Detect which cell encompasses the target text, then output its (X, Y) center coordinate. 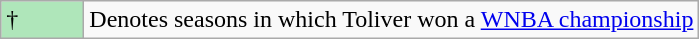
† (42, 20)
Denotes seasons in which Toliver won a WNBA championship (392, 20)
